Search for the cell housing the specified text and yield its (X, Y) center coordinate. 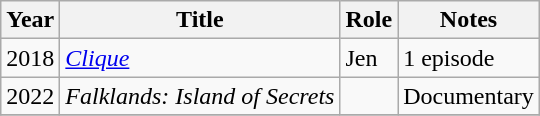
Documentary (469, 96)
Falklands: Island of Secrets (200, 96)
Year (30, 20)
Jen (369, 58)
Notes (469, 20)
Title (200, 20)
Clique (200, 58)
Role (369, 20)
1 episode (469, 58)
2018 (30, 58)
2022 (30, 96)
